From the cell containing the given text, extract its center point as [x, y] coordinate. 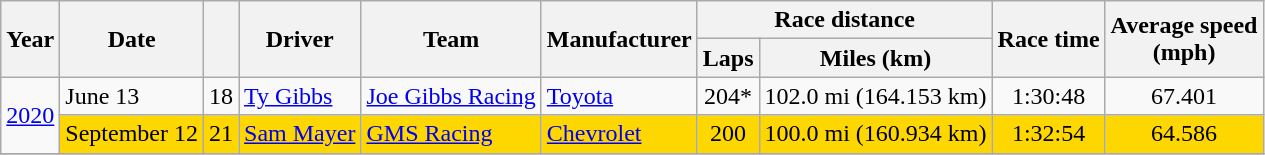
Driver [300, 39]
2020 [30, 115]
September 12 [132, 134]
Toyota [619, 96]
Team [451, 39]
June 13 [132, 96]
Ty Gibbs [300, 96]
Race distance [844, 20]
Laps [728, 58]
Chevrolet [619, 134]
1:30:48 [1048, 96]
Miles (km) [876, 58]
18 [222, 96]
Year [30, 39]
64.586 [1184, 134]
Race time [1048, 39]
102.0 mi (164.153 km) [876, 96]
Joe Gibbs Racing [451, 96]
1:32:54 [1048, 134]
67.401 [1184, 96]
Date [132, 39]
Sam Mayer [300, 134]
Manufacturer [619, 39]
21 [222, 134]
GMS Racing [451, 134]
200 [728, 134]
Average speed(mph) [1184, 39]
204* [728, 96]
100.0 mi (160.934 km) [876, 134]
